Provide the (X, Y) coordinate of the cell's center where the given text is located.  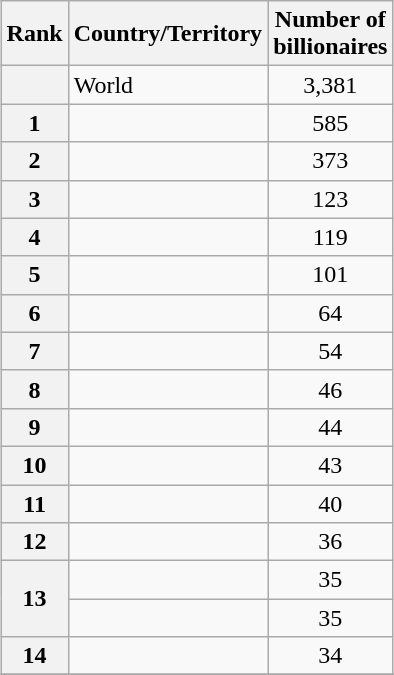
101 (330, 275)
13 (34, 599)
373 (330, 161)
46 (330, 389)
11 (34, 503)
2 (34, 161)
1 (34, 123)
14 (34, 656)
3 (34, 199)
10 (34, 465)
44 (330, 427)
3,381 (330, 85)
36 (330, 542)
8 (34, 389)
World (168, 85)
43 (330, 465)
64 (330, 313)
5 (34, 275)
7 (34, 351)
12 (34, 542)
4 (34, 237)
40 (330, 503)
585 (330, 123)
9 (34, 427)
6 (34, 313)
123 (330, 199)
Rank (34, 34)
Number ofbillionaires (330, 34)
34 (330, 656)
Country/Territory (168, 34)
119 (330, 237)
54 (330, 351)
